For the text-containing cell, return its midpoint in (X, Y) coordinate format. 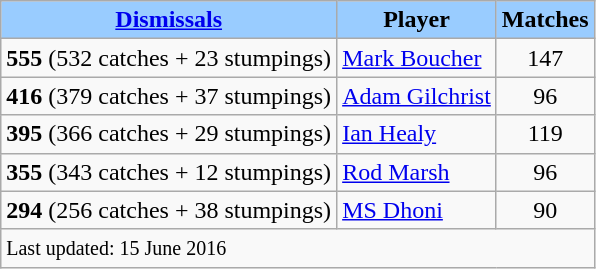
MS Dhoni (417, 210)
555 (532 catches + 23 stumpings) (169, 58)
Player (417, 20)
90 (545, 210)
395 (366 catches + 29 stumpings) (169, 134)
Last updated: 15 June 2016 (298, 248)
Adam Gilchrist (417, 96)
416 (379 catches + 37 stumpings) (169, 96)
Dismissals (169, 20)
Ian Healy (417, 134)
147 (545, 58)
355 (343 catches + 12 stumpings) (169, 172)
294 (256 catches + 38 stumpings) (169, 210)
Matches (545, 20)
119 (545, 134)
Rod Marsh (417, 172)
Mark Boucher (417, 58)
